Extract the (X, Y) coordinate from the center of the cell holding the provided text.  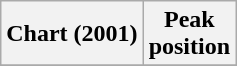
Chart (2001) (72, 34)
Peakposition (189, 34)
